Pinpoint the cell where the given text exists, returning its [x, y] midpoint coordinate. 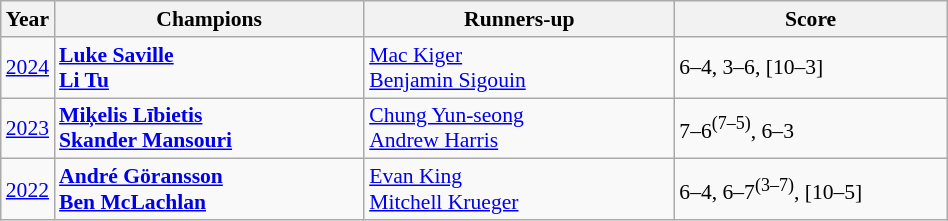
Miķelis Lībietis Skander Mansouri [209, 128]
Mac Kiger Benjamin Sigouin [519, 68]
Evan King Mitchell Krueger [519, 190]
André Göransson Ben McLachlan [209, 190]
Score [810, 19]
2024 [28, 68]
Runners-up [519, 19]
Year [28, 19]
Champions [209, 19]
7–6(7–5), 6–3 [810, 128]
6–4, 3–6, [10–3] [810, 68]
2022 [28, 190]
Chung Yun-seong Andrew Harris [519, 128]
2023 [28, 128]
6–4, 6–7(3–7), [10–5] [810, 190]
Luke Saville Li Tu [209, 68]
